For the text-containing cell, return its midpoint in (X, Y) coordinate format. 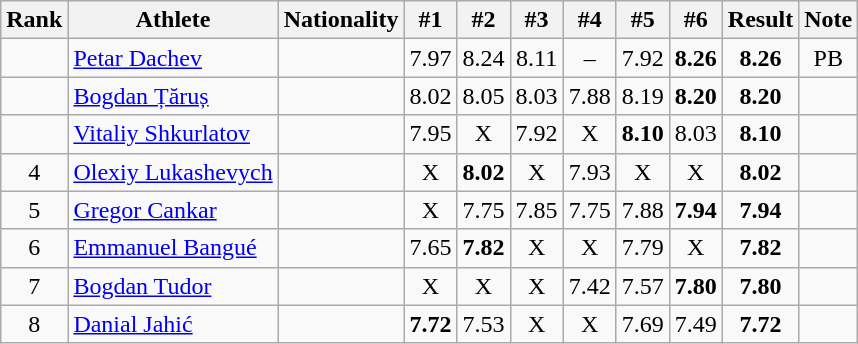
PB (828, 58)
Emmanuel Bangué (173, 248)
Petar Dachev (173, 58)
5 (34, 210)
Athlete (173, 20)
8.11 (536, 58)
7.79 (642, 248)
7.97 (430, 58)
7.57 (642, 286)
#4 (590, 20)
8 (34, 324)
#6 (696, 20)
#2 (484, 20)
Bogdan Tudor (173, 286)
#5 (642, 20)
Rank (34, 20)
7 (34, 286)
6 (34, 248)
Nationality (341, 20)
Danial Jahić (173, 324)
Bogdan Țăruș (173, 96)
7.49 (696, 324)
– (590, 58)
7.69 (642, 324)
Result (760, 20)
7.93 (590, 172)
7.42 (590, 286)
Olexiy Lukashevych (173, 172)
8.05 (484, 96)
#1 (430, 20)
7.53 (484, 324)
8.19 (642, 96)
#3 (536, 20)
Gregor Cankar (173, 210)
Vitaliy Shkurlatov (173, 134)
Note (828, 20)
7.95 (430, 134)
7.65 (430, 248)
8.24 (484, 58)
7.85 (536, 210)
4 (34, 172)
